For the text-containing cell, return its midpoint in (x, y) coordinate format. 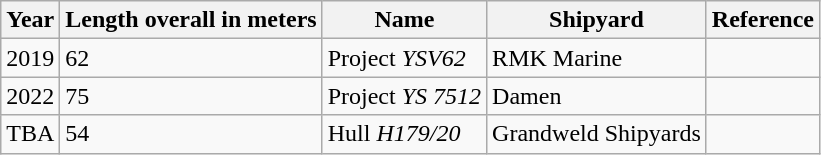
RMK Marine (597, 58)
54 (191, 134)
Grandweld Shipyards (597, 134)
2022 (30, 96)
Shipyard (597, 20)
Project YSV62 (404, 58)
Year (30, 20)
Hull H179/20 (404, 134)
Project YS 7512 (404, 96)
TBA (30, 134)
Damen (597, 96)
62 (191, 58)
Length overall in meters (191, 20)
2019 (30, 58)
Reference (762, 20)
Name (404, 20)
75 (191, 96)
